Detect which cell encompasses the target text, then output its (x, y) center coordinate. 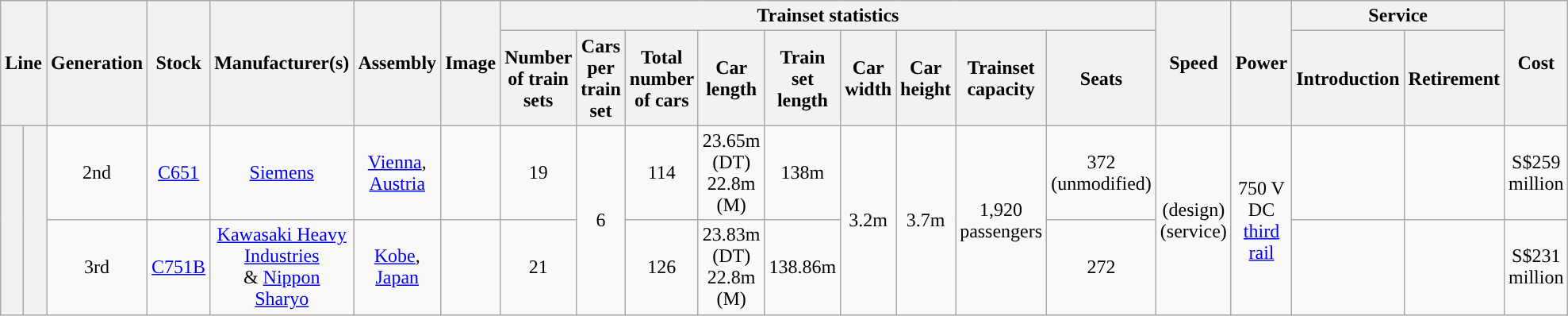
138m (803, 173)
Siemens (282, 173)
Introduction (1348, 78)
372 (unmodified) (1102, 173)
23.83m (DT)22.8m (M) (731, 267)
Service (1398, 16)
Cars per train set (601, 78)
Line (24, 64)
Kobe, Japan (397, 267)
Stock (179, 64)
Car height (926, 78)
6 (601, 220)
1,920 passengers (1001, 220)
3.7m (926, 220)
Generation (97, 64)
Vienna, Austria (397, 173)
138.86m (803, 267)
Seats (1102, 78)
Car width (868, 78)
C651 (179, 173)
126 (661, 267)
3rd (97, 267)
Manufacturer(s) (282, 64)
(design) (service) (1193, 220)
Kawasaki Heavy Industries& Nippon Sharyo (282, 267)
21 (539, 267)
Assembly (397, 64)
Retirement (1455, 78)
Cost (1536, 64)
Trainset statistics (828, 16)
Speed (1193, 64)
Car length (731, 78)
Image (471, 64)
750 V DC third rail (1261, 220)
S$231 million (1536, 267)
Train set length (803, 78)
272 (1102, 267)
S$259 million (1536, 173)
2nd (97, 173)
Number of train sets (539, 78)
Trainset capacity (1001, 78)
3.2m (868, 220)
Total number of cars (661, 78)
114 (661, 173)
23.65m (DT)22.8m (M) (731, 173)
C751B (179, 267)
Power (1261, 64)
19 (539, 173)
